Capture the cell that displays the provided text and extract its [X, Y] central coordinate. 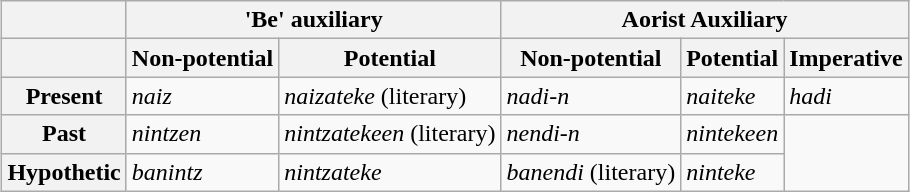
nintekeen [732, 134]
naiz [202, 96]
'Be' auxiliary [314, 20]
nendi-n [591, 134]
nintzatekeen (literary) [390, 134]
Past [64, 134]
Hypothetic [64, 172]
Imperative [846, 58]
banintz [202, 172]
Present [64, 96]
naizateke (literary) [390, 96]
Aorist Auxiliary [704, 20]
nintzen [202, 134]
nintzateke [390, 172]
nadi-n [591, 96]
hadi [846, 96]
ninteke [732, 172]
banendi (literary) [591, 172]
naiteke [732, 96]
